Identify which cell holds the provided text, then report its [X, Y] central coordinate. 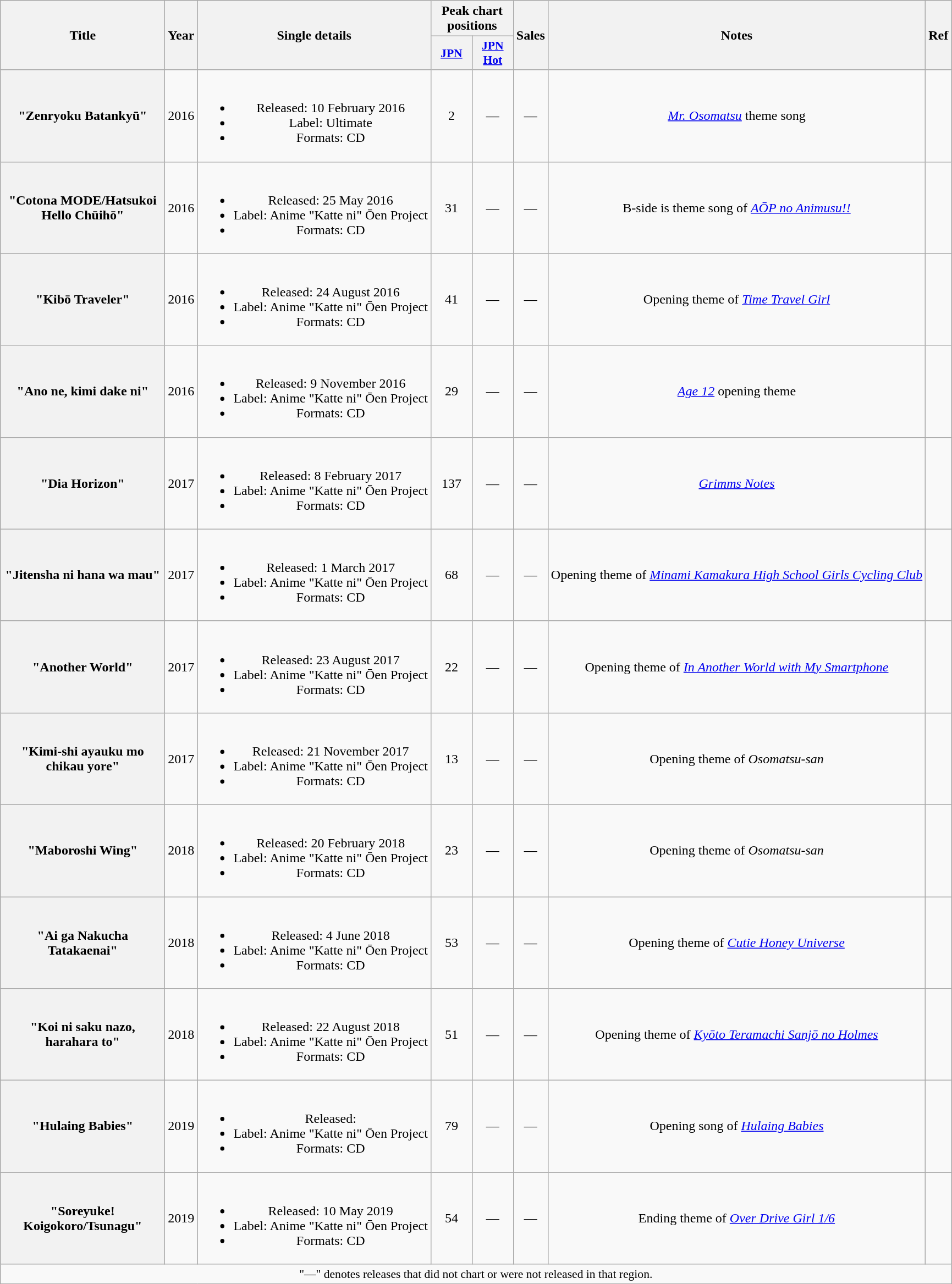
Ref [938, 35]
"Dia Horizon" [82, 483]
79 [451, 1126]
Released: 1 March 2017Label: Anime "Katte ni" Ōen ProjectFormats: CD [315, 575]
B-side is theme song of AŌP no Animusu!! [736, 208]
Opening theme of In Another World with My Smartphone [736, 666]
Peak chart positions [472, 19]
53 [451, 943]
Opening theme of Kyōto Teramachi Sanjō no Holmes [736, 1035]
"Ano ne, kimi dake ni" [82, 392]
Released: 9 November 2016Label: Anime "Katte ni" Ōen ProjectFormats: CD [315, 392]
Released: 22 August 2018Label: Anime "Katte ni" Ōen ProjectFormats: CD [315, 1035]
Opening theme of Time Travel Girl [736, 299]
Title [82, 35]
Opening theme of Minami Kamakura High School Girls Cycling Club [736, 575]
Ending theme of Over Drive Girl 1/6 [736, 1219]
Released:Label: Anime "Katte ni" Ōen ProjectFormats: CD [315, 1126]
"—" denotes releases that did not chart or were not released in that region. [476, 1274]
"Kimi-shi ayauku mo chikau yore" [82, 759]
"Ai ga Nakucha Tatakaenai" [82, 943]
"Zenryoku Batankyū" [82, 115]
"Maboroshi Wing" [82, 850]
Notes [736, 35]
Released: 20 February 2018Label: Anime "Katte ni" Ōen ProjectFormats: CD [315, 850]
54 [451, 1219]
"Cotona MODE/Hatsukoi Hello Chūihō" [82, 208]
Released: 24 August 2016Label: Anime "Katte ni" Ōen ProjectFormats: CD [315, 299]
Age 12 opening theme [736, 392]
Released: 25 May 2016Label: Anime "Katte ni" Ōen ProjectFormats: CD [315, 208]
Opening song of Hulaing Babies [736, 1126]
Mr. Osomatsu theme song [736, 115]
Grimms Notes [736, 483]
Year [181, 35]
"Soreyuke! Koigokoro/Tsunagu" [82, 1219]
Released: 4 June 2018Label: Anime "Katte ni" Ōen ProjectFormats: CD [315, 943]
JPNHot [493, 53]
23 [451, 850]
41 [451, 299]
Sales [530, 35]
29 [451, 392]
"Hulaing Babies" [82, 1126]
Released: 10 May 2019Label: Anime "Katte ni" Ōen ProjectFormats: CD [315, 1219]
Opening theme of Cutie Honey Universe [736, 943]
51 [451, 1035]
2 [451, 115]
137 [451, 483]
JPN [451, 53]
"Koi ni saku nazo, harahara to" [82, 1035]
22 [451, 666]
Released: 8 February 2017Label: Anime "Katte ni" Ōen ProjectFormats: CD [315, 483]
31 [451, 208]
"Another World" [82, 666]
"Kibō Traveler" [82, 299]
13 [451, 759]
68 [451, 575]
"Jitensha ni hana wa mau" [82, 575]
Released: 10 February 2016Label: UltimateFormats: CD [315, 115]
Released: 21 November 2017Label: Anime "Katte ni" Ōen ProjectFormats: CD [315, 759]
Released: 23 August 2017Label: Anime "Katte ni" Ōen ProjectFormats: CD [315, 666]
Single details [315, 35]
